Pinpoint the cell where the given text exists, returning its [x, y] midpoint coordinate. 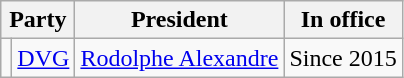
Since 2015 [343, 58]
President [180, 20]
Rodolphe Alexandre [180, 58]
Party [38, 20]
In office [343, 20]
DVG [44, 58]
